Determine the [x, y] coordinate at the center of the cell enclosing the given text.  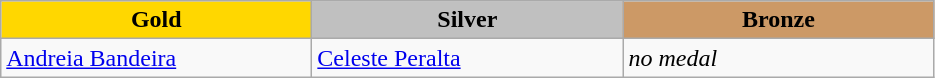
Bronze [778, 20]
Silver [468, 20]
Andreia Bandeira [156, 58]
Celeste Peralta [468, 58]
no medal [778, 58]
Gold [156, 20]
